Search for the cell housing the specified text and yield its [x, y] center coordinate. 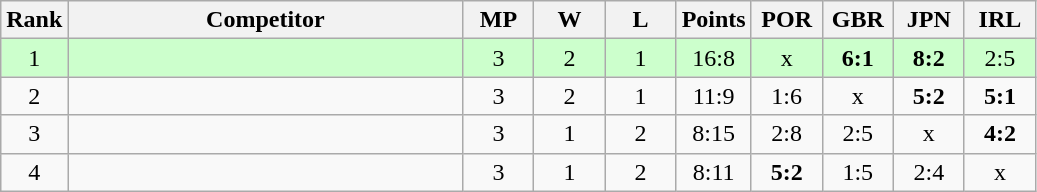
8:15 [714, 134]
GBR [858, 20]
1:5 [858, 172]
6:1 [858, 58]
IRL [1000, 20]
POR [786, 20]
MP [498, 20]
4:2 [1000, 134]
5:1 [1000, 96]
W [570, 20]
Rank [34, 20]
11:9 [714, 96]
1:6 [786, 96]
4 [34, 172]
2:8 [786, 134]
8:11 [714, 172]
16:8 [714, 58]
8:2 [928, 58]
2:4 [928, 172]
Points [714, 20]
JPN [928, 20]
L [640, 20]
Competitor [266, 20]
